Pinpoint the cell where the given text exists, returning its [X, Y] midpoint coordinate. 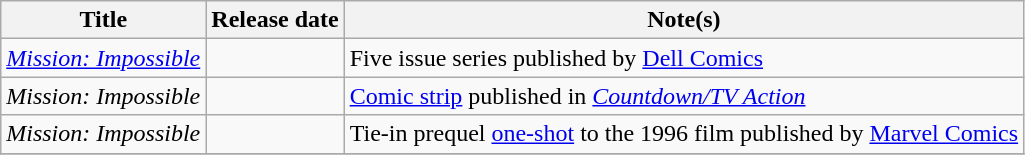
Note(s) [684, 20]
Five issue series published by Dell Comics [684, 58]
Tie-in prequel one-shot to the 1996 film published by Marvel Comics [684, 134]
Release date [275, 20]
Title [104, 20]
Comic strip published in Countdown/TV Action [684, 96]
